Pinpoint the cell where the given text exists, returning its [X, Y] midpoint coordinate. 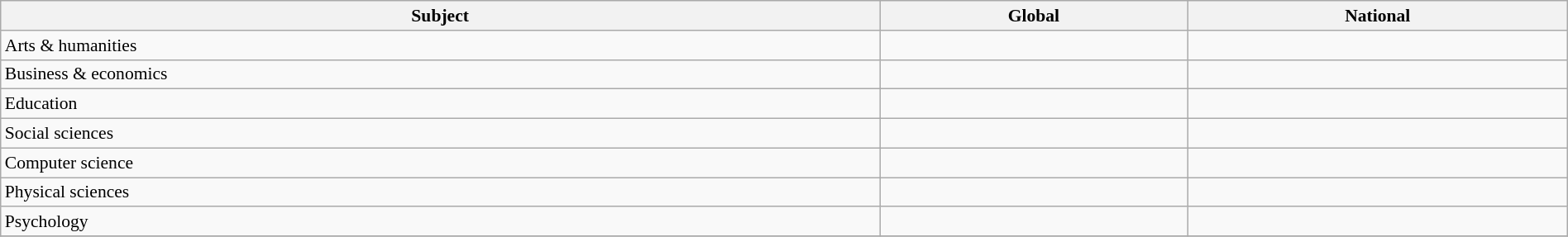
National [1378, 16]
Computer science [440, 163]
Social sciences [440, 134]
Global [1034, 16]
Subject [440, 16]
Physical sciences [440, 192]
Education [440, 104]
Psychology [440, 222]
Arts & humanities [440, 45]
Business & economics [440, 74]
